Return [x, y] of the center of cell containing provided text 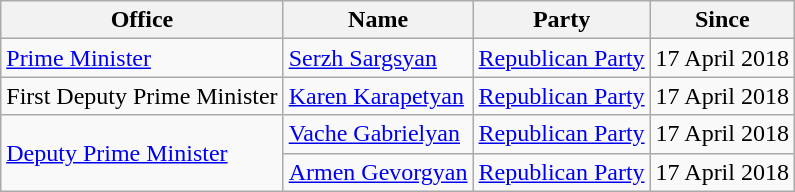
Party [562, 20]
Deputy Prime Minister [142, 153]
Armen Gevorgyan [378, 172]
Serzh Sargsyan [378, 58]
Name [378, 20]
Vache Gabrielyan [378, 134]
Office [142, 20]
First Deputy Prime Minister [142, 96]
Prime Minister [142, 58]
Since [722, 20]
Karen Karapetyan [378, 96]
